Capture the cell that displays the provided text and extract its [x, y] central coordinate. 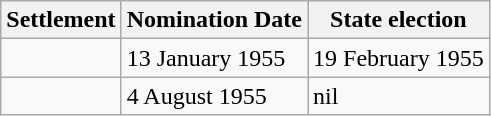
State election [399, 20]
Settlement [61, 20]
Nomination Date [214, 20]
13 January 1955 [214, 58]
nil [399, 96]
4 August 1955 [214, 96]
19 February 1955 [399, 58]
